Extract the (X, Y) coordinate from the center of the cell holding the provided text.  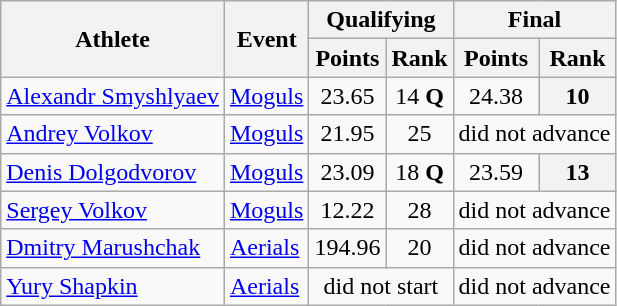
Athlete (113, 39)
13 (578, 172)
23.65 (348, 96)
Denis Dolgodvorov (113, 172)
Sergey Volkov (113, 210)
24.38 (496, 96)
23.09 (348, 172)
20 (420, 248)
Event (266, 39)
Dmitry Marushchak (113, 248)
Qualifying (381, 20)
14 Q (420, 96)
Final (534, 20)
21.95 (348, 134)
12.22 (348, 210)
did not start (381, 286)
194.96 (348, 248)
28 (420, 210)
23.59 (496, 172)
Andrey Volkov (113, 134)
25 (420, 134)
Alexandr Smyshlyaev (113, 96)
Yury Shapkin (113, 286)
18 Q (420, 172)
10 (578, 96)
